Output the [X, Y] coordinate of the center of the cell containing the given text.  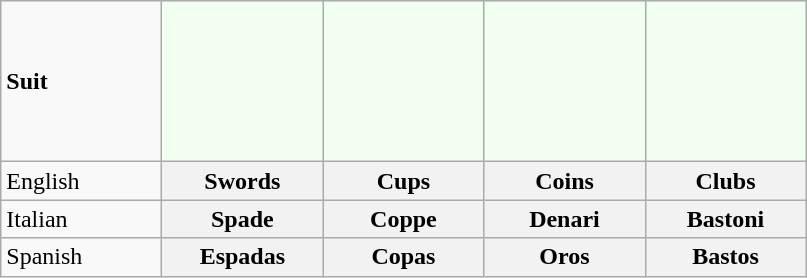
Cups [404, 181]
Oros [564, 257]
Espadas [242, 257]
Copas [404, 257]
Bastoni [726, 219]
English [82, 181]
Denari [564, 219]
Suit [82, 82]
Coins [564, 181]
Bastos [726, 257]
Spanish [82, 257]
Coppe [404, 219]
Swords [242, 181]
Spade [242, 219]
Italian [82, 219]
Clubs [726, 181]
